Output the [X, Y] coordinate of the center of the cell containing the given text.  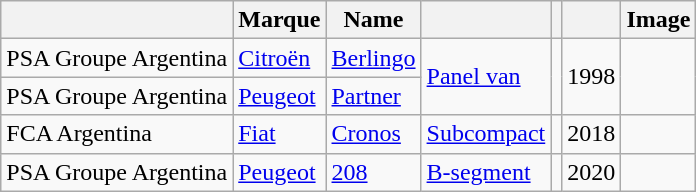
Fiat [280, 134]
Marque [280, 20]
2020 [592, 172]
208 [374, 172]
FCA Argentina [117, 134]
Partner [374, 96]
Cronos [374, 134]
Image [658, 20]
Citroën [280, 58]
Panel van [486, 77]
2018 [592, 134]
B-segment [486, 172]
1998 [592, 77]
Subcompact [486, 134]
Berlingo [374, 58]
Name [374, 20]
